Locate the cell with the specified text and output its [X, Y] center coordinate. 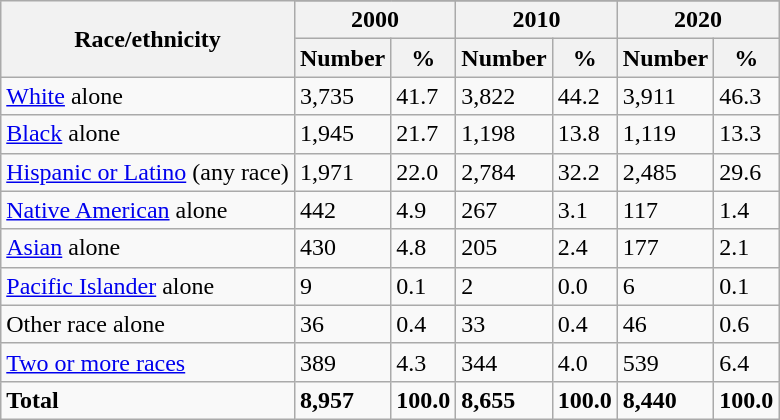
3.1 [584, 210]
1,971 [342, 172]
117 [665, 210]
539 [665, 362]
205 [504, 248]
389 [342, 362]
6.4 [746, 362]
1,119 [665, 134]
442 [342, 210]
8,957 [342, 400]
41.7 [424, 96]
0.0 [584, 286]
2000 [374, 20]
9 [342, 286]
Other race alone [148, 324]
8,440 [665, 400]
Native American alone [148, 210]
13.8 [584, 134]
White alone [148, 96]
32.2 [584, 172]
Hispanic or Latino (any race) [148, 172]
2.1 [746, 248]
Two or more races [148, 362]
2010 [536, 20]
3,911 [665, 96]
8,655 [504, 400]
0.6 [746, 324]
3,822 [504, 96]
1,198 [504, 134]
Black alone [148, 134]
2,784 [504, 172]
4.3 [424, 362]
344 [504, 362]
3,735 [342, 96]
1,945 [342, 134]
2 [504, 286]
44.2 [584, 96]
21.7 [424, 134]
6 [665, 286]
Asian alone [148, 248]
Total [148, 400]
Race/ethnicity [148, 39]
46 [665, 324]
4.0 [584, 362]
2,485 [665, 172]
177 [665, 248]
4.9 [424, 210]
29.6 [746, 172]
4.8 [424, 248]
13.3 [746, 134]
33 [504, 324]
2.4 [584, 248]
46.3 [746, 96]
2020 [698, 20]
22.0 [424, 172]
267 [504, 210]
1.4 [746, 210]
Pacific Islander alone [148, 286]
430 [342, 248]
36 [342, 324]
